Locate the cell with the specified text and output its [X, Y] center coordinate. 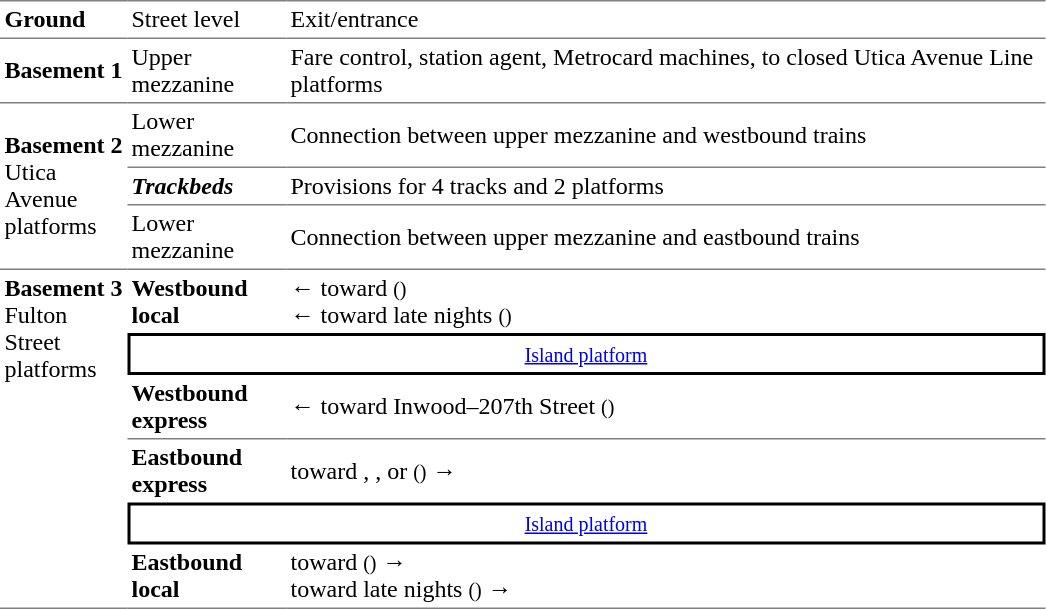
Eastbound local [206, 576]
Provisions for 4 tracks and 2 platforms [666, 185]
Basement 1 [64, 70]
Upper mezzanine [206, 70]
Westbound local [206, 300]
Fare control, station agent, Metrocard machines, to closed Utica Avenue Line platforms [666, 70]
Connection between upper mezzanine and westbound trains [666, 134]
Exit/entrance [666, 19]
Connection between upper mezzanine and eastbound trains [666, 236]
Basement 2Utica Avenue platforms [64, 185]
Eastbound express [206, 472]
Ground [64, 19]
toward , , or () → [666, 472]
toward () → toward late nights () → [666, 576]
Basement 3Fulton Street platforms [64, 438]
Westbound express [206, 407]
← toward ()← toward late nights () [666, 300]
← toward Inwood–207th Street () [666, 407]
Street level [206, 19]
Trackbeds [206, 185]
